Extract the (x, y) coordinate from the center of the cell holding the provided text.  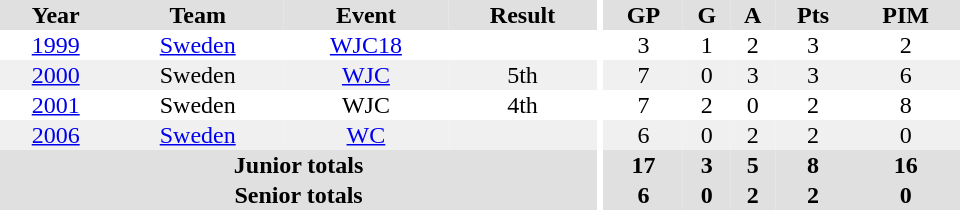
2006 (56, 135)
2000 (56, 75)
1999 (56, 45)
WJC18 (366, 45)
Result (522, 15)
Event (366, 15)
A (752, 15)
2001 (56, 105)
5th (522, 75)
17 (644, 165)
Junior totals (298, 165)
GP (644, 15)
4th (522, 105)
Year (56, 15)
PIM (906, 15)
Team (198, 15)
WC (366, 135)
Senior totals (298, 195)
G (706, 15)
1 (706, 45)
5 (752, 165)
16 (906, 165)
Pts (813, 15)
